Extract the [X, Y] coordinate from the center of the cell holding the provided text.  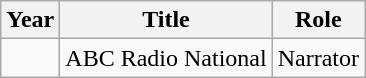
Narrator [318, 58]
Role [318, 20]
Year [30, 20]
ABC Radio National [166, 58]
Title [166, 20]
